From the cell containing the given text, extract its center point as (X, Y) coordinate. 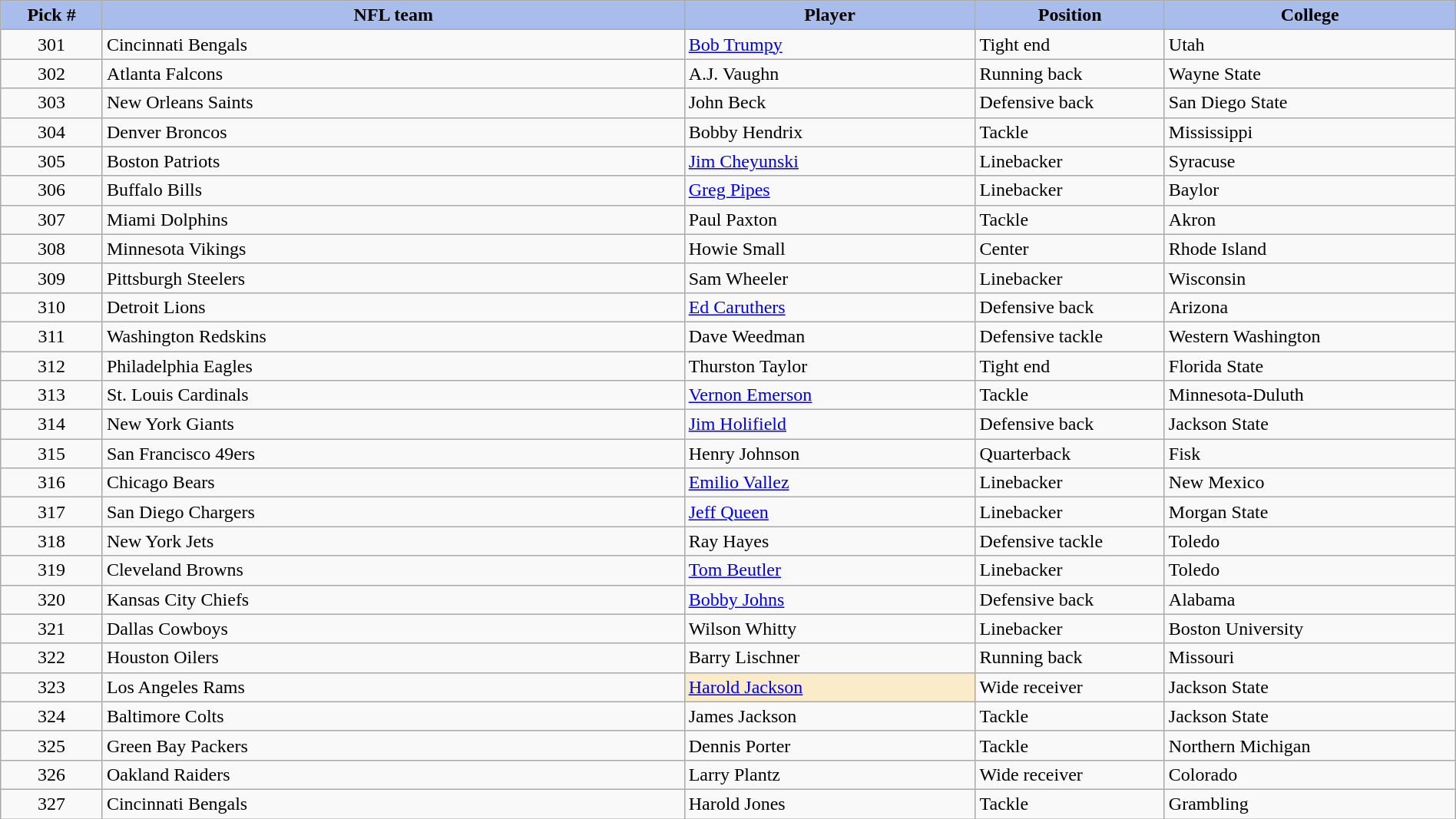
Jim Holifield (829, 424)
Philadelphia Eagles (393, 366)
Arizona (1310, 307)
Harold Jackson (829, 687)
Bobby Hendrix (829, 132)
319 (52, 570)
Sam Wheeler (829, 278)
Baylor (1310, 190)
Bobby Johns (829, 599)
Detroit Lions (393, 307)
Quarterback (1070, 454)
Thurston Taylor (829, 366)
Colorado (1310, 774)
321 (52, 629)
James Jackson (829, 716)
301 (52, 45)
Green Bay Packers (393, 745)
NFL team (393, 15)
Pittsburgh Steelers (393, 278)
Oakland Raiders (393, 774)
314 (52, 424)
322 (52, 658)
Dave Weedman (829, 336)
Howie Small (829, 249)
303 (52, 103)
San Francisco 49ers (393, 454)
309 (52, 278)
Jeff Queen (829, 512)
Washington Redskins (393, 336)
Wayne State (1310, 74)
326 (52, 774)
Chicago Bears (393, 483)
Baltimore Colts (393, 716)
John Beck (829, 103)
320 (52, 599)
Dallas Cowboys (393, 629)
Miami Dolphins (393, 220)
Ed Caruthers (829, 307)
318 (52, 541)
307 (52, 220)
306 (52, 190)
323 (52, 687)
Center (1070, 249)
305 (52, 161)
310 (52, 307)
Utah (1310, 45)
New Orleans Saints (393, 103)
Syracuse (1310, 161)
308 (52, 249)
New York Jets (393, 541)
College (1310, 15)
Buffalo Bills (393, 190)
New Mexico (1310, 483)
304 (52, 132)
Northern Michigan (1310, 745)
311 (52, 336)
St. Louis Cardinals (393, 395)
Dennis Porter (829, 745)
312 (52, 366)
Houston Oilers (393, 658)
Bob Trumpy (829, 45)
Position (1070, 15)
Minnesota Vikings (393, 249)
Barry Lischner (829, 658)
Greg Pipes (829, 190)
Missouri (1310, 658)
315 (52, 454)
Pick # (52, 15)
Minnesota-Duluth (1310, 395)
Harold Jones (829, 804)
Rhode Island (1310, 249)
324 (52, 716)
Wilson Whitty (829, 629)
302 (52, 74)
Mississippi (1310, 132)
Denver Broncos (393, 132)
Ray Hayes (829, 541)
San Diego State (1310, 103)
Tom Beutler (829, 570)
317 (52, 512)
Western Washington (1310, 336)
Fisk (1310, 454)
Henry Johnson (829, 454)
New York Giants (393, 424)
Wisconsin (1310, 278)
Alabama (1310, 599)
San Diego Chargers (393, 512)
Larry Plantz (829, 774)
Paul Paxton (829, 220)
Morgan State (1310, 512)
Emilio Vallez (829, 483)
Cleveland Browns (393, 570)
316 (52, 483)
Player (829, 15)
Boston University (1310, 629)
Vernon Emerson (829, 395)
A.J. Vaughn (829, 74)
Grambling (1310, 804)
325 (52, 745)
Jim Cheyunski (829, 161)
Florida State (1310, 366)
Boston Patriots (393, 161)
Atlanta Falcons (393, 74)
Akron (1310, 220)
Kansas City Chiefs (393, 599)
313 (52, 395)
Los Angeles Rams (393, 687)
327 (52, 804)
